Pinpoint the cell where the given text exists, returning its (X, Y) midpoint coordinate. 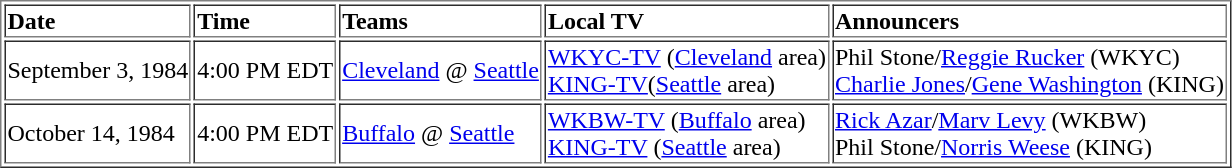
Phil Stone/Reggie Rucker (WKYC)Charlie Jones/Gene Washington (KING) (1030, 70)
Rick Azar/Marv Levy (WKBW)Phil Stone/Norris Weese (KING) (1030, 134)
WKYC-TV (Cleveland area)KING-TV(Seattle area) (687, 70)
Announcers (1030, 20)
WKBW-TV (Buffalo area)KING-TV (Seattle area) (687, 134)
Local TV (687, 20)
September 3, 1984 (98, 70)
Cleveland @ Seattle (440, 70)
Time (265, 20)
Buffalo @ Seattle (440, 134)
Date (98, 20)
Teams (440, 20)
October 14, 1984 (98, 134)
